Output the [x, y] coordinate of the center of the cell containing the given text.  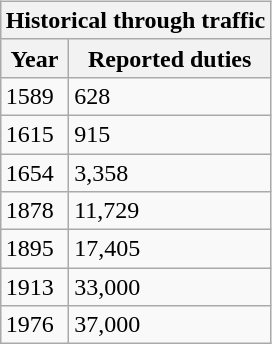
628 [170, 96]
1878 [34, 211]
33,000 [170, 287]
1589 [34, 96]
915 [170, 134]
Reported duties [170, 58]
1913 [34, 287]
1654 [34, 173]
3,358 [170, 173]
Historical through traffic [136, 20]
37,000 [170, 325]
11,729 [170, 211]
1976 [34, 325]
17,405 [170, 249]
Year [34, 58]
1895 [34, 249]
1615 [34, 134]
